Extract the [X, Y] coordinate from the center of the cell holding the provided text.  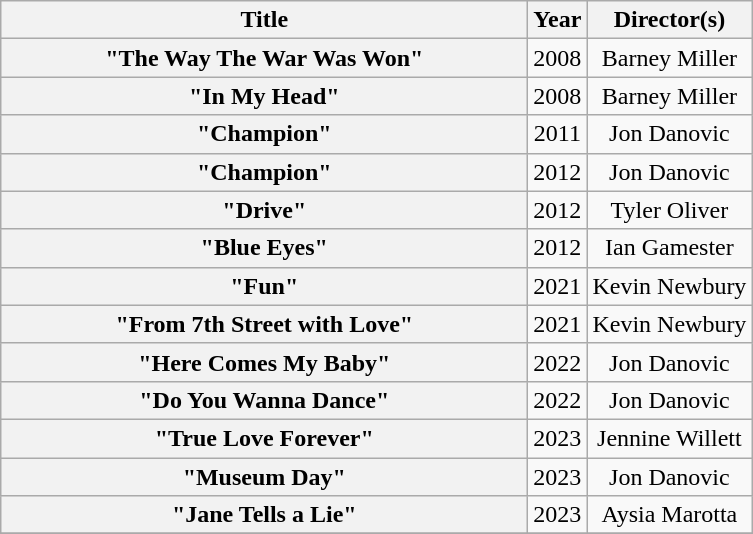
"Here Comes My Baby" [264, 362]
Ian Gamester [670, 248]
Jennine Willett [670, 438]
"Jane Tells a Lie" [264, 515]
Director(s) [670, 20]
"Do You Wanna Dance" [264, 400]
2011 [558, 134]
"The Way The War Was Won" [264, 58]
"In My Head" [264, 96]
Tyler Oliver [670, 210]
"Blue Eyes" [264, 248]
"Museum Day" [264, 477]
Title [264, 20]
"Fun" [264, 286]
"Drive" [264, 210]
Year [558, 20]
Aysia Marotta [670, 515]
"True Love Forever" [264, 438]
"From 7th Street with Love" [264, 324]
